Find where the given text appears and provide that cell's center as [x, y] coordinate. 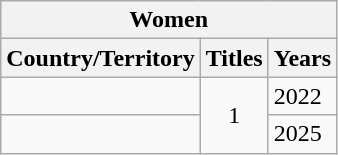
Years [302, 58]
Women [169, 20]
Titles [234, 58]
1 [234, 115]
2025 [302, 134]
2022 [302, 96]
Country/Territory [100, 58]
